From the cell containing the given text, extract its center point as (X, Y) coordinate. 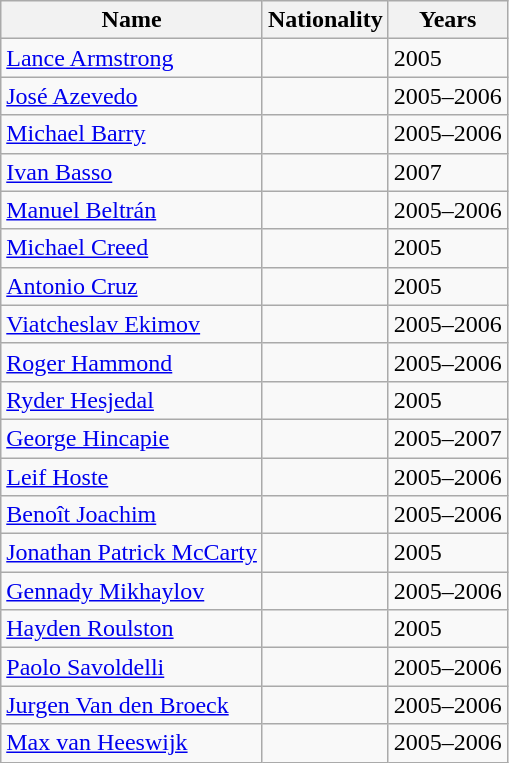
Lance Armstrong (132, 58)
Jonathan Patrick McCarty (132, 553)
Benoît Joachim (132, 515)
2005–2007 (448, 438)
Manuel Beltrán (132, 210)
2007 (448, 172)
Paolo Savoldelli (132, 667)
José Azevedo (132, 96)
Viatcheslav Ekimov (132, 324)
Michael Barry (132, 134)
Ryder Hesjedal (132, 400)
Gennady Mikhaylov (132, 591)
Nationality (325, 20)
Name (132, 20)
Years (448, 20)
Antonio Cruz (132, 286)
Leif Hoste (132, 477)
Ivan Basso (132, 172)
Roger Hammond (132, 362)
Max van Heeswijk (132, 743)
Michael Creed (132, 248)
Hayden Roulston (132, 629)
Jurgen Van den Broeck (132, 705)
George Hincapie (132, 438)
